Capture the cell that displays the provided text and extract its [x, y] central coordinate. 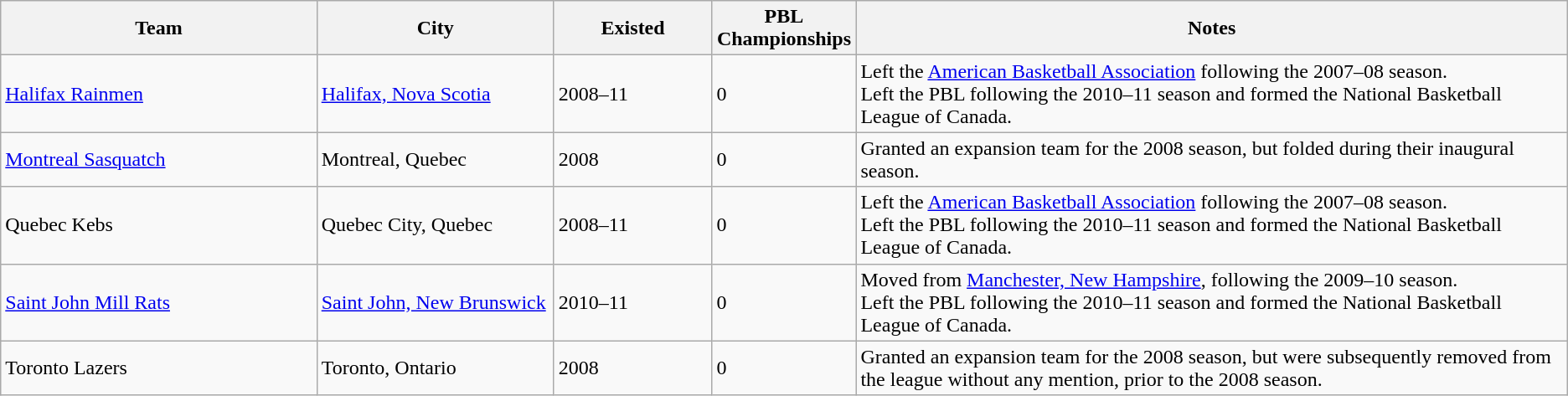
Existed [633, 28]
Halifax, Nova Scotia [436, 94]
Team [159, 28]
Montreal Sasquatch [159, 159]
Notes [1211, 28]
Montreal, Quebec [436, 159]
Saint John Mill Rats [159, 302]
Granted an expansion team for the 2008 season, but were subsequently removed from the league without any mention, prior to the 2008 season. [1211, 368]
Quebec City, Quebec [436, 225]
Quebec Kebs [159, 225]
Halifax Rainmen [159, 94]
City [436, 28]
Toronto Lazers [159, 368]
2010–11 [633, 302]
Saint John, New Brunswick [436, 302]
Granted an expansion team for the 2008 season, but folded during their inaugural season. [1211, 159]
PBL Championships [784, 28]
Toronto, Ontario [436, 368]
